Find where the given text appears and provide that cell's center as (X, Y) coordinate. 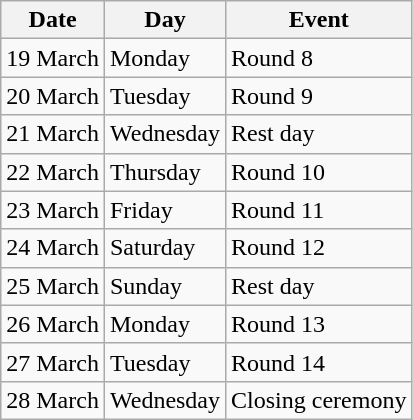
Round 9 (319, 96)
Thursday (164, 172)
22 March (53, 172)
28 March (53, 400)
Sunday (164, 286)
Round 10 (319, 172)
25 March (53, 286)
20 March (53, 96)
19 March (53, 58)
Closing ceremony (319, 400)
Round 14 (319, 362)
Round 13 (319, 324)
Saturday (164, 248)
26 March (53, 324)
Round 11 (319, 210)
23 March (53, 210)
Round 8 (319, 58)
Event (319, 20)
Friday (164, 210)
27 March (53, 362)
24 March (53, 248)
21 March (53, 134)
Day (164, 20)
Round 12 (319, 248)
Date (53, 20)
